Locate the cell with the specified text and output its (X, Y) center coordinate. 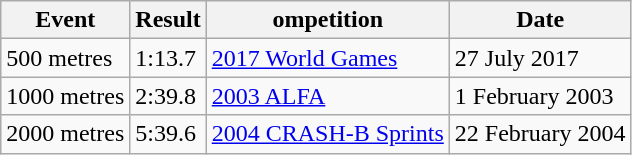
2003 ALFA (328, 96)
22 February 2004 (540, 134)
1000 metres (66, 96)
2000 metres (66, 134)
Event (66, 20)
Result (168, 20)
1 February 2003 (540, 96)
27 July 2017 (540, 58)
2:39.8 (168, 96)
5:39.6 (168, 134)
Date (540, 20)
1:13.7 (168, 58)
2004 CRASH-B Sprints (328, 134)
2017 World Games (328, 58)
500 metres (66, 58)
ompetition (328, 20)
